Locate the cell with the specified text and output its (x, y) center coordinate. 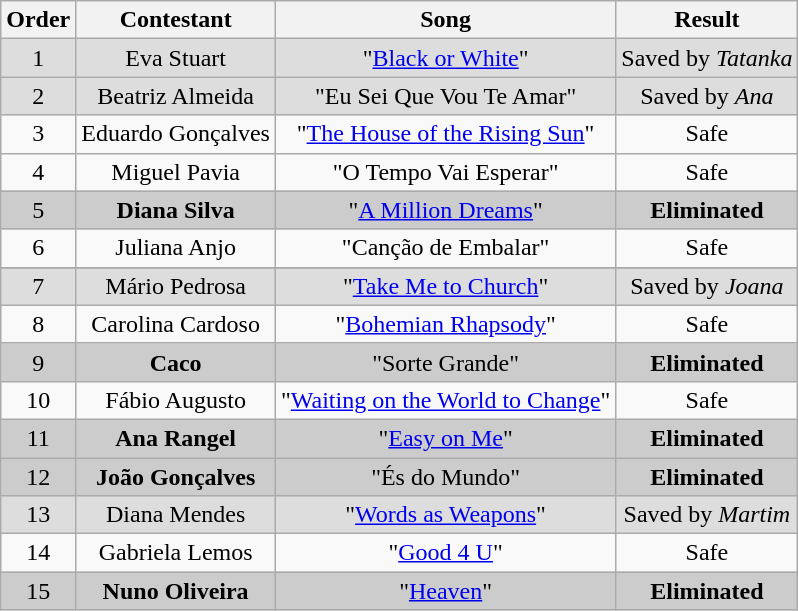
Fábio Augusto (176, 400)
8 (38, 324)
Carolina Cardoso (176, 324)
"A Million Dreams" (445, 210)
"Take Me to Church" (445, 286)
Diana Silva (176, 210)
Result (707, 20)
Saved by Joana (707, 286)
Order (38, 20)
Miguel Pavia (176, 172)
3 (38, 134)
Diana Mendes (176, 515)
Juliana Anjo (176, 248)
5 (38, 210)
6 (38, 248)
Gabriela Lemos (176, 553)
João Gonçalves (176, 477)
15 (38, 591)
9 (38, 362)
Saved by Ana (707, 96)
Contestant (176, 20)
"Waiting on the World to Change" (445, 400)
Ana Rangel (176, 438)
"The House of the Rising Sun" (445, 134)
"Heaven" (445, 591)
"És do Mundo" (445, 477)
13 (38, 515)
12 (38, 477)
"Black or White" (445, 58)
Caco (176, 362)
Mário Pedrosa (176, 286)
"Sorte Grande" (445, 362)
Eduardo Gonçalves (176, 134)
14 (38, 553)
"Good 4 U" (445, 553)
Eva Stuart (176, 58)
11 (38, 438)
10 (38, 400)
Saved by Martim (707, 515)
7 (38, 286)
"Easy on Me" (445, 438)
"Words as Weapons" (445, 515)
Song (445, 20)
4 (38, 172)
"Canção de Embalar" (445, 248)
Nuno Oliveira (176, 591)
Beatriz Almeida (176, 96)
"O Tempo Vai Esperar" (445, 172)
2 (38, 96)
1 (38, 58)
"Eu Sei Que Vou Te Amar" (445, 96)
"Bohemian Rhapsody" (445, 324)
Saved by Tatanka (707, 58)
